Provide the (X, Y) coordinate of the cell's center where the given text is located.  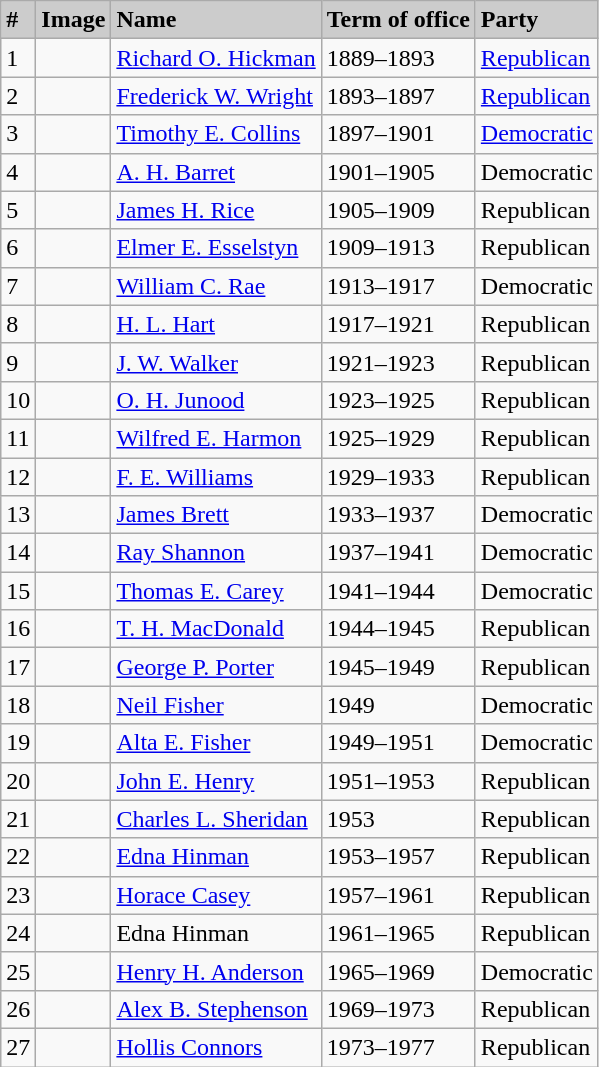
1909–1913 (398, 248)
19 (18, 743)
Name (216, 20)
1949 (398, 705)
5 (18, 210)
O. H. Junood (216, 400)
1901–1905 (398, 172)
1897–1901 (398, 134)
1889–1893 (398, 58)
16 (18, 629)
Henry H. Anderson (216, 971)
22 (18, 857)
1941–1944 (398, 591)
12 (18, 477)
Wilfred E. Harmon (216, 438)
6 (18, 248)
F. E. Williams (216, 477)
Neil Fisher (216, 705)
Alta E. Fisher (216, 743)
20 (18, 781)
James Brett (216, 515)
1893–1897 (398, 96)
1973–1977 (398, 1047)
26 (18, 1009)
Ray Shannon (216, 553)
J. W. Walker (216, 362)
George P. Porter (216, 667)
2 (18, 96)
1933–1937 (398, 515)
Frederick W. Wright (216, 96)
18 (18, 705)
25 (18, 971)
8 (18, 324)
3 (18, 134)
H. L. Hart (216, 324)
1917–1921 (398, 324)
Charles L. Sheridan (216, 819)
Elmer E. Esselstyn (216, 248)
1961–1965 (398, 933)
Alex B. Stephenson (216, 1009)
1 (18, 58)
Richard O. Hickman (216, 58)
1951–1953 (398, 781)
1937–1941 (398, 553)
9 (18, 362)
Hollis Connors (216, 1047)
1923–1925 (398, 400)
17 (18, 667)
10 (18, 400)
1945–1949 (398, 667)
1953–1957 (398, 857)
William C. Rae (216, 286)
A. H. Barret (216, 172)
1949–1951 (398, 743)
23 (18, 895)
1953 (398, 819)
4 (18, 172)
T. H. MacDonald (216, 629)
1965–1969 (398, 971)
Party (536, 20)
1957–1961 (398, 895)
Horace Casey (216, 895)
15 (18, 591)
24 (18, 933)
1925–1929 (398, 438)
Image (74, 20)
7 (18, 286)
1913–1917 (398, 286)
Term of office (398, 20)
Thomas E. Carey (216, 591)
21 (18, 819)
1921–1923 (398, 362)
# (18, 20)
John E. Henry (216, 781)
Timothy E. Collins (216, 134)
1905–1909 (398, 210)
27 (18, 1047)
13 (18, 515)
1969–1973 (398, 1009)
11 (18, 438)
James H. Rice (216, 210)
14 (18, 553)
1929–1933 (398, 477)
1944–1945 (398, 629)
